Capture the cell that displays the provided text and extract its (X, Y) central coordinate. 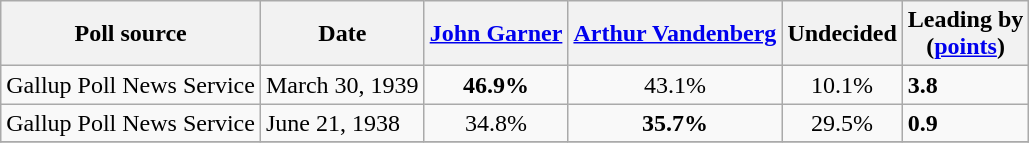
43.1% (675, 85)
34.8% (496, 123)
Arthur Vandenberg (675, 34)
3.8 (965, 85)
29.5% (842, 123)
June 21, 1938 (342, 123)
Undecided (842, 34)
0.9 (965, 123)
Leading by(points) (965, 34)
35.7% (675, 123)
10.1% (842, 85)
John Garner (496, 34)
46.9% (496, 85)
Date (342, 34)
March 30, 1939 (342, 85)
Poll source (131, 34)
